Return the (X, Y) coordinate for the center point of the cell that contains the specified text.  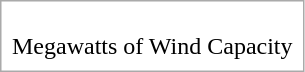
Megawatts of Wind Capacity (153, 46)
